Provide the [X, Y] coordinate of the cell's center where the given text is located.  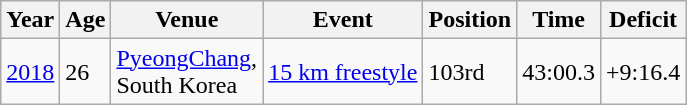
26 [86, 72]
Position [470, 20]
Venue [187, 20]
15 km freestyle [343, 72]
103rd [470, 72]
2018 [30, 72]
Time [559, 20]
Event [343, 20]
43:00.3 [559, 72]
+9:16.4 [642, 72]
Deficit [642, 20]
PyeongChang,South Korea [187, 72]
Age [86, 20]
Year [30, 20]
